Identify which cell holds the provided text, then report its [x, y] central coordinate. 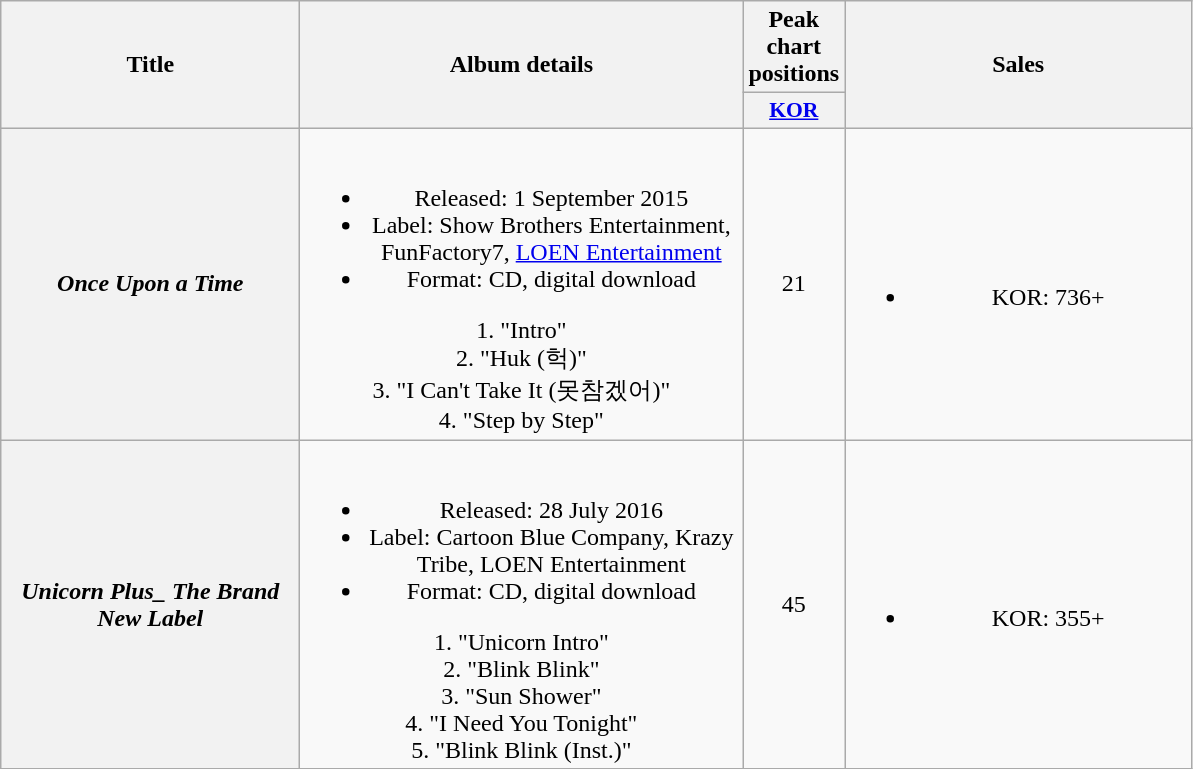
KOR: 736+ [1018, 284]
Title [150, 65]
Peak chart positions [794, 47]
21 [794, 284]
Once Upon a Time [150, 284]
45 [794, 604]
Sales [1018, 65]
Unicorn Plus_ The Brand New Label [150, 604]
KOR: 355+ [1018, 604]
KOR [794, 111]
Album details [522, 65]
